Locate the cell with the specified text and output its [X, Y] center coordinate. 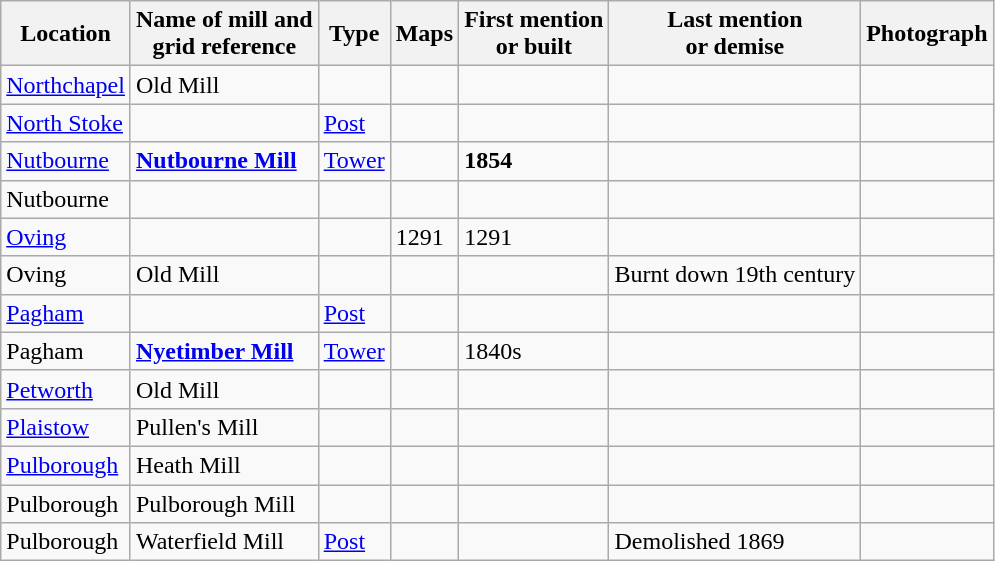
Last mention or demise [735, 34]
Photograph [927, 34]
Petworth [66, 389]
Nyetimber Mill [224, 351]
Name of mill andgrid reference [224, 34]
Northchapel [66, 85]
Demolished 1869 [735, 542]
Pulborough Mill [224, 503]
1854 [534, 161]
Maps [424, 34]
1840s [534, 351]
Waterfield Mill [224, 542]
Pullen's Mill [224, 427]
Heath Mill [224, 465]
Burnt down 19th century [735, 275]
Location [66, 34]
Nutbourne Mill [224, 161]
Type [354, 34]
North Stoke [66, 123]
First mentionor built [534, 34]
Plaistow [66, 427]
